Provide the [X, Y] coordinate of the cell's center where the given text is located.  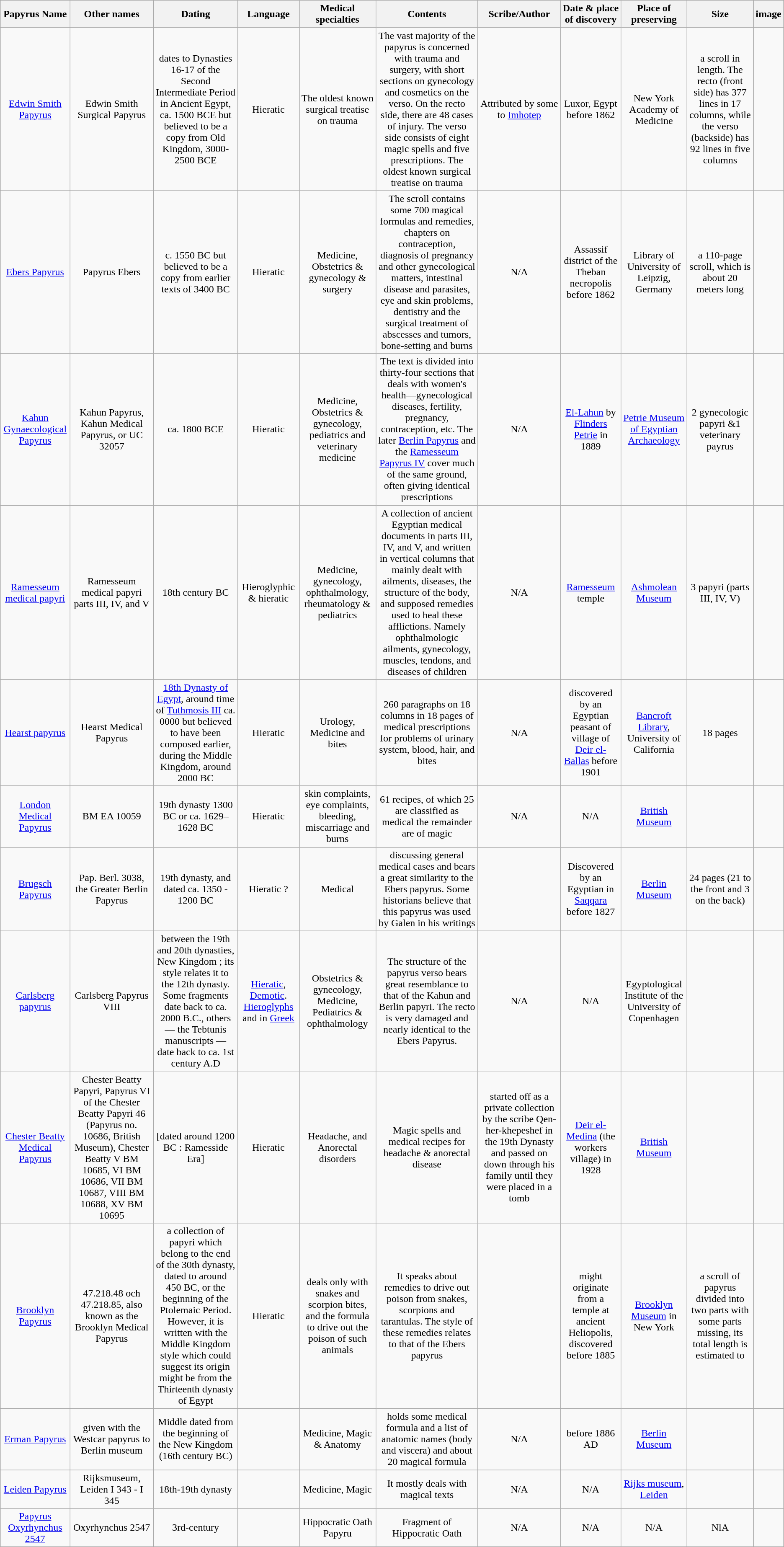
dates to Dynasties 16-17 of the Second Intermediate Period in Ancient Egypt, ca. 1500 BCE but believed to be a copy from Old Kingdom, 3000-2500 BCE [195, 109]
Ramesseum temple [591, 592]
Edwin Smith Papyrus [35, 109]
Hieroglyphic & hieratic [268, 592]
Carlsberg papyrus [35, 1001]
Headache, and Anorectal disorders [338, 1147]
Ebers Papyrus [35, 272]
[dated around 1200 BC : Ramesside Era] [195, 1147]
Size [720, 14]
18th Dynasty of Egypt, around time of Tuthmosis III ca. 0000 but believed to have been composed earlier, during the Middle Kingdom, around 2000 BC [195, 733]
London Medical Papyrus [35, 816]
Medical specialties [338, 14]
deals only with snakes and scorpion bites, and the formula to drive out the poison of such animals [338, 1315]
Middle dated from the beginning of the New Kingdom (16th century BC) [195, 1439]
19th dynasty, and dated ca. 1350 - 1200 BC [195, 889]
Hearst papyrus [35, 733]
Kahun Gynaecological Papyrus [35, 429]
Rijksmuseum, Leiden I 343 - I 345 [111, 1489]
Assassif district of the Theban necropolis before 1862 [591, 272]
ca. 1800 BCE [195, 429]
Brugsch Papyrus [35, 889]
Library of University of Leipzig, Germany [654, 272]
Papyrus Name [35, 14]
Hippocratic Oath Papyru [338, 1528]
Medicine, Magic [338, 1489]
Hieratic ? [268, 889]
given with the Westcar papyrus to Berlin museum [111, 1439]
Papyrus Ebers [111, 272]
Medicine, Magic & Anatomy [338, 1439]
Leiden Papyrus [35, 1489]
Kahun Papyrus, Kahun Medical Papyrus, or UC 32057 [111, 429]
24 pages (21 to the front and 3 on the back) [720, 889]
61 recipes, of which 25 are classified as medical the remainder are of magic [427, 816]
a scroll of papyrus divided into two parts with some parts missing, its total length is estimated to [720, 1315]
Bancroft Library, University of California [654, 733]
holds some medical formula and a list of anatomic names (body and viscera) and about 20 magical formula [427, 1439]
It mostly deals with magical texts [427, 1489]
3rd-century [195, 1528]
Egyptological Institute of the University of Copenhagen [654, 1001]
a scroll in length. The recto (front side) has 377 lines in 17 columns, while the verso (backside) has 92 lines in five columns [720, 109]
Ashmolean Museum [654, 592]
Pap. Berl. 3038, the Greater Berlin Papyrus [111, 889]
Edwin Smith Surgical Papyrus [111, 109]
Luxor, Egypt before 1862 [591, 109]
Obstetrics & gynecology, Medicine, Pediatrics & ophthalmology [338, 1001]
image [769, 14]
18th century BC [195, 592]
Date & place of discovery [591, 14]
before 1886 AD [591, 1439]
260 paragraphs on 18 columns in 18 pages of medical prescriptions for problems of urinary system, blood, hair, and bites [427, 733]
19th dynasty 1300 BC or ca. 1629–1628 BC [195, 816]
BM EA 10059 [111, 816]
Language [268, 14]
might originate from a temple at ancient Heliopolis, discovered before 1885 [591, 1315]
skin complaints, eye complaints, bleeding, miscarriage and burns [338, 816]
NlA [720, 1528]
Discovered by an Egyptian in Saqqara before 1827 [591, 889]
Ramesseum medical papyri parts III, IV, and V [111, 592]
Fragment of Hippocratic Oath [427, 1528]
Hearst Medical Papyrus [111, 733]
Medical [338, 889]
New York Academy of Medicine [654, 109]
18 pages [720, 733]
Oxyrhynchus 2547 [111, 1528]
Brooklyn Museum in New York [654, 1315]
Magic spells and medical recipes for headache & anorectal disease [427, 1147]
discovered by an Egyptian peasant of village of Deir el-Ballas before 1901 [591, 733]
Medicine, Obstetrics & gynecology & surgery [338, 272]
Papyrus Oxyrhynchus 2547 [35, 1528]
Chester Beatty Medical Papyrus [35, 1147]
Medicine, Obstetrics & gynecology, pediatrics and veterinary medicine [338, 429]
a 110-page scroll, which is about 20 meters long [720, 272]
The oldest known surgical treatise on trauma [338, 109]
Attributed by some to Imhotep [519, 109]
It speaks about remedies to drive out poison from snakes, scorpions and tarantulas. The style of these remedies relates to that of the Ebers papyrus [427, 1315]
3 papyri (parts III, IV, V) [720, 592]
47.218.48 och 47.218.85, also known as the Brooklyn Medical Papyrus [111, 1315]
Other names [111, 14]
Dating [195, 14]
Urology, Medicine and bites [338, 733]
Contents [427, 14]
2 gynecologic papyri &1 veterinary payrus [720, 429]
Petrie Museum of Egyptian Archaeology [654, 429]
Deir el-Medina (the workers village) in 1928 [591, 1147]
Brooklyn Papyrus [35, 1315]
Erman Papyrus [35, 1439]
c. 1550 BC but believed to be a copy from earlier texts of 3400 BC [195, 272]
Carlsberg Papyrus VIII [111, 1001]
Rijks museum, Leiden [654, 1489]
El-Lahun by Flinders Petrie in 1889 [591, 429]
Medicine, gynecology, ophthalmology, rheumatology & pediatrics [338, 592]
18th-19th dynasty [195, 1489]
Place of preserving [654, 14]
Scribe/Author [519, 14]
Ramesseum medical papyri [35, 592]
Hieratic, Demotic. Hieroglyphs and in Greek [268, 1001]
